From the cell containing the given text, extract its center point as [x, y] coordinate. 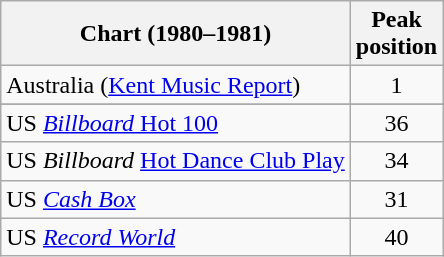
40 [396, 237]
36 [396, 123]
US Record World [176, 237]
US Billboard Hot 100 [176, 123]
US Billboard Hot Dance Club Play [176, 161]
Australia (Kent Music Report) [176, 85]
31 [396, 199]
Peakposition [396, 34]
1 [396, 85]
34 [396, 161]
US Cash Box [176, 199]
Chart (1980–1981) [176, 34]
